Return (x, y) of the center of cell containing provided text 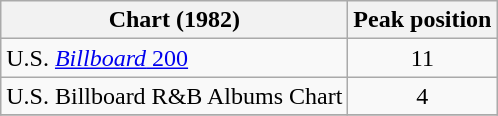
U.S. Billboard 200 (174, 58)
Chart (1982) (174, 20)
Peak position (422, 20)
U.S. Billboard R&B Albums Chart (174, 96)
11 (422, 58)
4 (422, 96)
